Provide the [X, Y] coordinate of the cell's center where the given text is located.  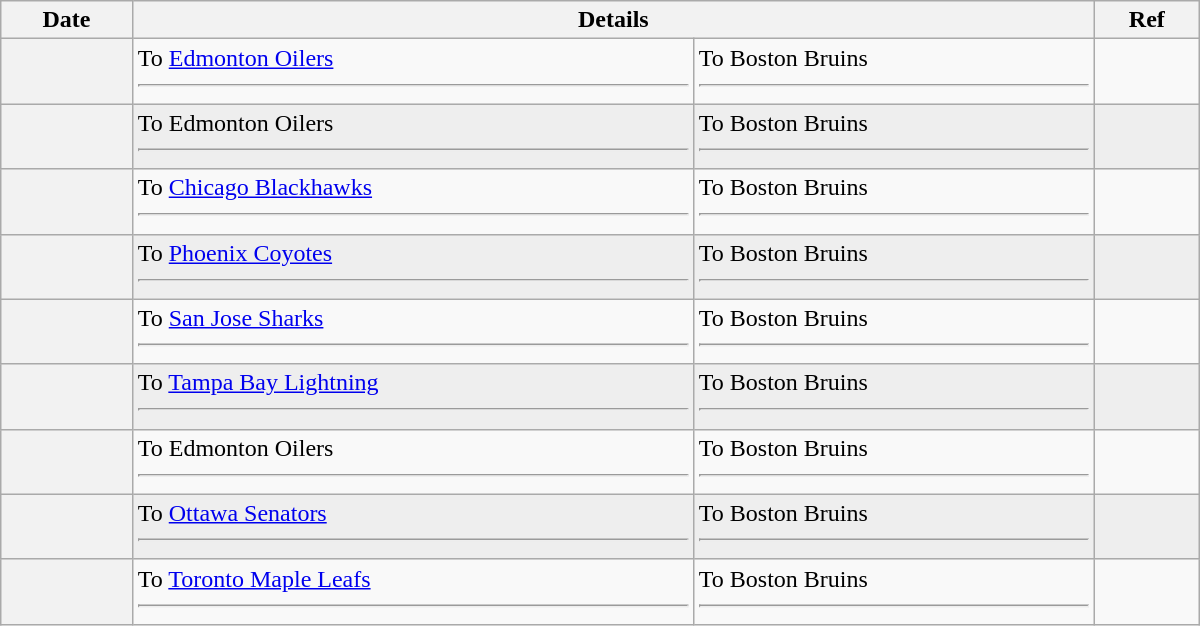
To Tampa Bay Lightning [412, 396]
To San Jose Sharks [412, 332]
Ref [1146, 20]
To Ottawa Senators [412, 526]
Details [613, 20]
To Toronto Maple Leafs [412, 592]
Date [66, 20]
To Phoenix Coyotes [412, 266]
To Chicago Blackhawks [412, 202]
